Find where the given text appears and provide that cell's center as (X, Y) coordinate. 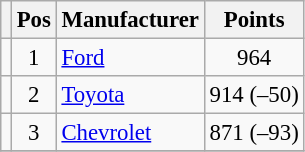
Manufacturer (130, 20)
914 (–50) (254, 95)
Ford (130, 58)
871 (–93) (254, 133)
964 (254, 58)
Chevrolet (130, 133)
Pos (34, 20)
2 (34, 95)
Toyota (130, 95)
1 (34, 58)
Points (254, 20)
3 (34, 133)
